From the cell containing the given text, extract its center point as (x, y) coordinate. 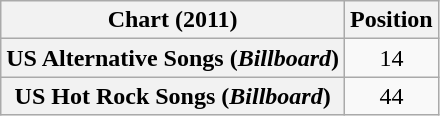
Position (392, 20)
US Alternative Songs (Billboard) (173, 58)
Chart (2011) (173, 20)
US Hot Rock Songs (Billboard) (173, 96)
44 (392, 96)
14 (392, 58)
